Output the (x, y) coordinate of the center of the cell containing the given text.  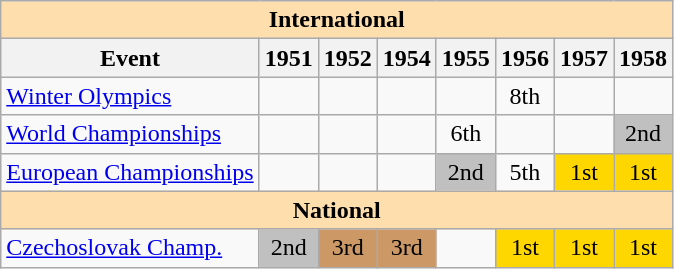
1956 (524, 58)
1955 (466, 58)
8th (524, 96)
Winter Olympics (130, 96)
1952 (348, 58)
Czechoslovak Champ. (130, 248)
National (337, 210)
1954 (406, 58)
1957 (584, 58)
1958 (644, 58)
International (337, 20)
European Championships (130, 172)
5th (524, 172)
1951 (288, 58)
World Championships (130, 134)
Event (130, 58)
6th (466, 134)
